Identify which cell holds the provided text, then report its [x, y] central coordinate. 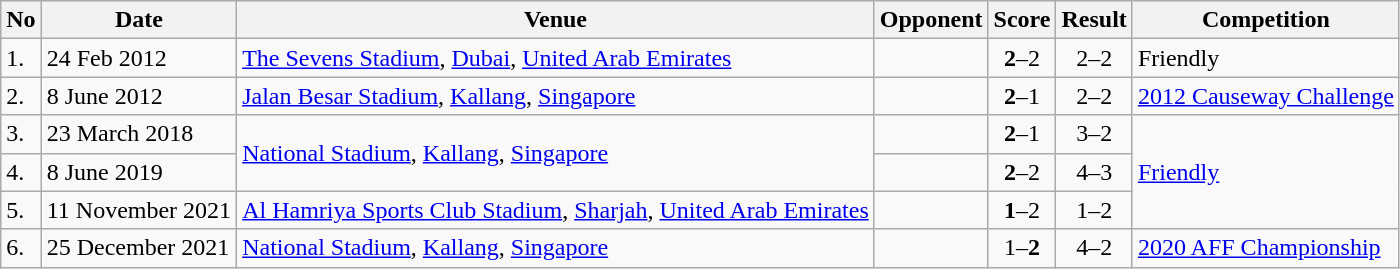
11 November 2021 [138, 210]
3–2 [1094, 134]
2012 Causeway Challenge [1266, 96]
23 March 2018 [138, 134]
2. [21, 96]
2020 AFF Championship [1266, 248]
25 December 2021 [138, 248]
3. [21, 134]
4–2 [1094, 248]
Venue [556, 20]
Date [138, 20]
Result [1094, 20]
Al Hamriya Sports Club Stadium, Sharjah, United Arab Emirates [556, 210]
4–3 [1094, 172]
6. [21, 248]
8 June 2012 [138, 96]
24 Feb 2012 [138, 58]
No [21, 20]
Score [1022, 20]
Competition [1266, 20]
1. [21, 58]
4. [21, 172]
The Sevens Stadium, Dubai, United Arab Emirates [556, 58]
8 June 2019 [138, 172]
Jalan Besar Stadium, Kallang, Singapore [556, 96]
Opponent [931, 20]
5. [21, 210]
